Scan for the cell matching the given text and deliver its [X, Y] coordinate at center. 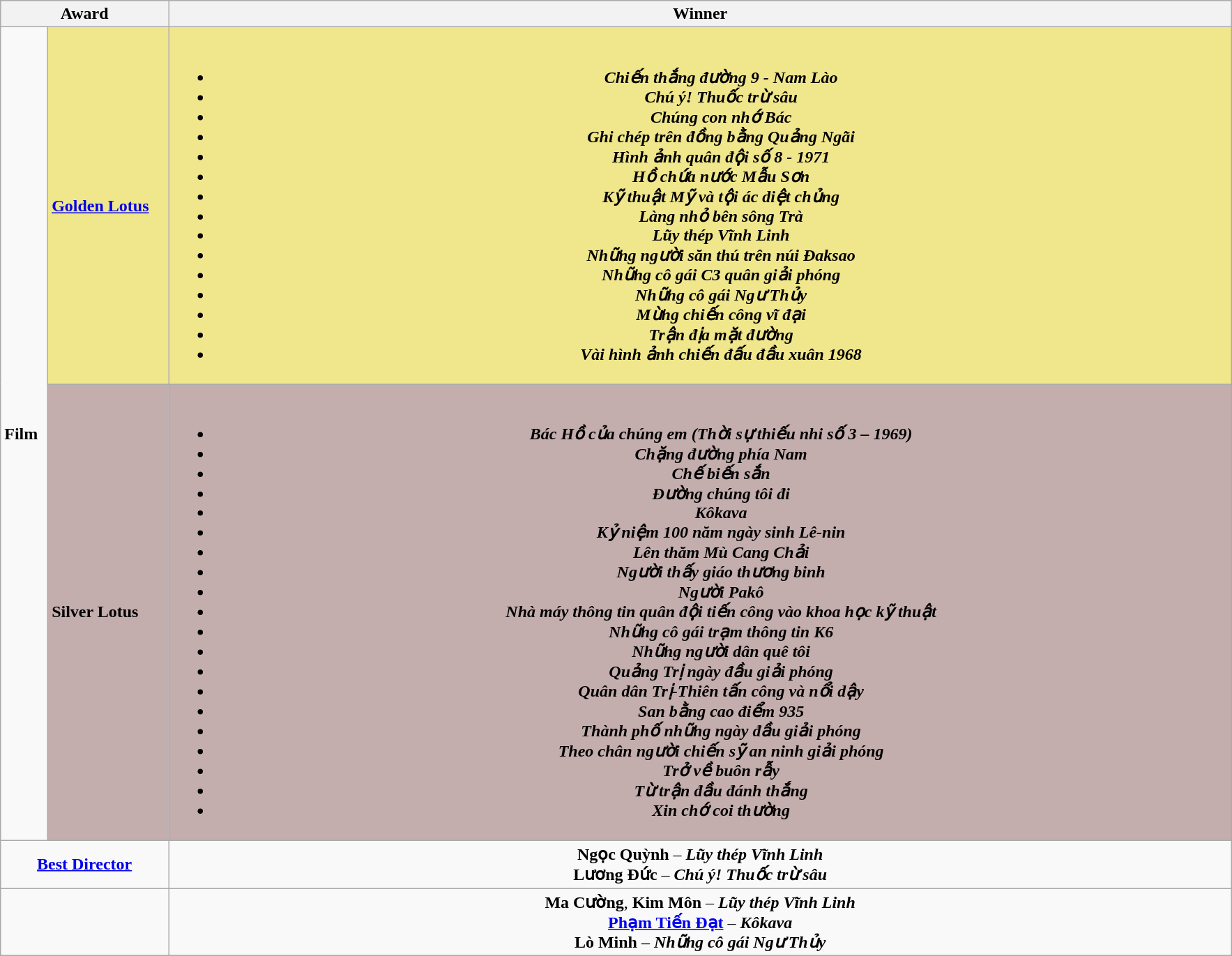
Ngọc Quỳnh – Lũy thép Vĩnh LinhLương Đức – Chú ý! Thuốc trừ sâu [700, 864]
Golden Lotus [109, 206]
Silver Lotus [109, 612]
Film [24, 434]
Best Director [85, 864]
Award [85, 14]
Ma Cường, Kim Môn – Lũy thép Vĩnh LinhPhạm Tiến Đạt – KôkavaLò Minh – Những cô gái Ngư Thủy [700, 922]
Winner [700, 14]
